Detect which cell encompasses the target text, then output its [x, y] center coordinate. 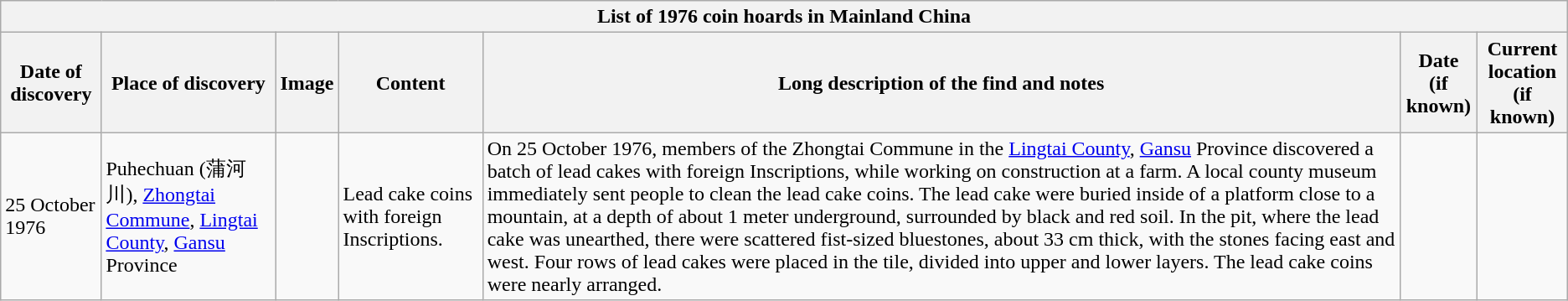
Lead cake coins with foreign Inscriptions. [410, 216]
25 October 1976 [51, 216]
Long description of the find and notes [941, 82]
Puhechuan (蒲河川), Zhongtai Commune, Lingtai County, Gansu Province [188, 216]
Content [410, 82]
Date(if known) [1439, 82]
List of 1976 coin hoards in Mainland China [784, 17]
Place of discovery [188, 82]
Current location(if known) [1523, 82]
Date of discovery [51, 82]
Image [307, 82]
